Locate the cell with the specified text and output its [x, y] center coordinate. 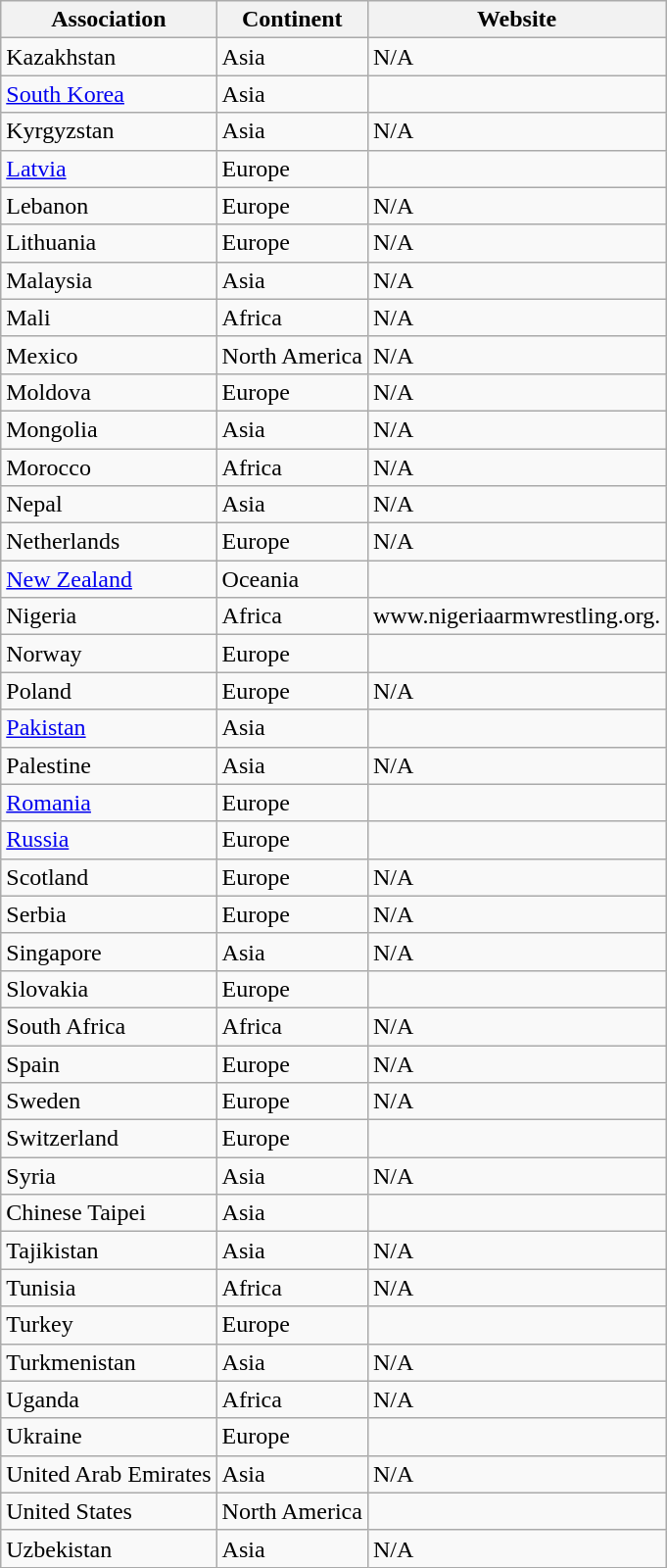
South Africa [109, 1026]
Chinese Taipei [109, 1213]
Uzbekistan [109, 1548]
Spain [109, 1063]
Lithuania [109, 243]
www.nigeriaarmwrestling.org. [516, 616]
Netherlands [109, 542]
Tunisia [109, 1288]
Mali [109, 318]
Latvia [109, 169]
Association [109, 20]
Lebanon [109, 206]
Poland [109, 691]
Uganda [109, 1399]
Malaysia [109, 280]
Palestine [109, 765]
Norway [109, 654]
Website [516, 20]
Kazakhstan [109, 57]
Syria [109, 1176]
Turkmenistan [109, 1362]
Mongolia [109, 429]
Morocco [109, 467]
New Zealand [109, 579]
Nepal [109, 505]
Pakistan [109, 728]
Ukraine [109, 1437]
Continent [292, 20]
Tajikistan [109, 1250]
Mexico [109, 355]
Turkey [109, 1325]
Nigeria [109, 616]
Moldova [109, 392]
Singapore [109, 952]
Scotland [109, 877]
Russia [109, 840]
South Korea [109, 94]
Switzerland [109, 1139]
Romania [109, 803]
Serbia [109, 914]
Oceania [292, 579]
United Arab Emirates [109, 1474]
United States [109, 1511]
Slovakia [109, 989]
Sweden [109, 1102]
Kyrgyzstan [109, 131]
